Detect which cell encompasses the target text, then output its (X, Y) center coordinate. 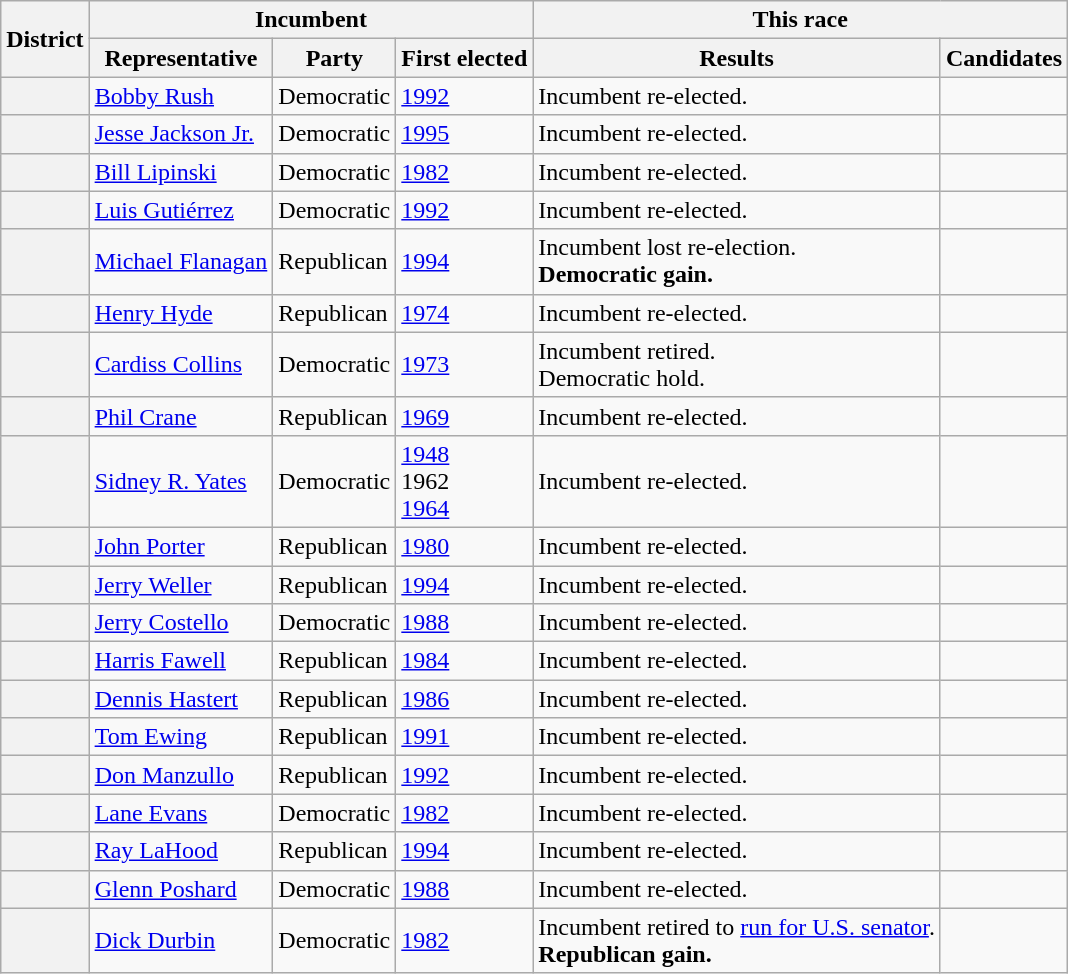
Bobby Rush (181, 96)
Glenn Poshard (181, 889)
First elected (464, 58)
Incumbent retired to run for U.S. senator.Republican gain. (737, 940)
19481962 1964 (464, 481)
District (45, 39)
Jerry Costello (181, 623)
Tom Ewing (181, 737)
Phil Crane (181, 416)
Candidates (1004, 58)
1995 (464, 134)
1980 (464, 546)
1969 (464, 416)
Michael Flanagan (181, 262)
1991 (464, 737)
1973 (464, 364)
Party (334, 58)
Incumbent retired.Democratic hold. (737, 364)
John Porter (181, 546)
Harris Fawell (181, 661)
Representative (181, 58)
Bill Lipinski (181, 172)
1984 (464, 661)
Ray LaHood (181, 851)
Dennis Hastert (181, 699)
Jesse Jackson Jr. (181, 134)
Luis Gutiérrez (181, 210)
Don Manzullo (181, 775)
Results (737, 58)
Incumbent lost re-election.Democratic gain. (737, 262)
Henry Hyde (181, 313)
Incumbent (311, 20)
Sidney R. Yates (181, 481)
Lane Evans (181, 813)
This race (800, 20)
Dick Durbin (181, 940)
Cardiss Collins (181, 364)
1986 (464, 699)
1974 (464, 313)
Jerry Weller (181, 585)
